Search for the cell housing the specified text and yield its (x, y) center coordinate. 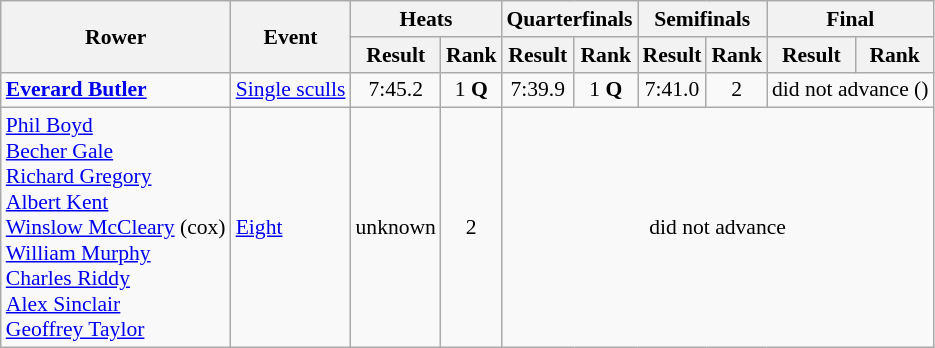
Final (850, 19)
Heats (426, 19)
Single sculls (291, 90)
7:39.9 (538, 90)
Event (291, 36)
7:45.2 (395, 90)
unknown (395, 228)
Phil Boyd Becher Gale Richard Gregory Albert Kent Winslow McCleary (cox) William Murphy Charles Riddy Alex Sinclair Geoffrey Taylor (116, 228)
Rower (116, 36)
did not advance () (850, 90)
Everard Butler (116, 90)
7:41.0 (672, 90)
Semifinals (702, 19)
Eight (291, 228)
Quarterfinals (570, 19)
did not advance (718, 228)
